Locate the cell with the specified text and output its [X, Y] center coordinate. 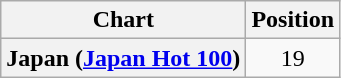
Position [293, 20]
Japan (Japan Hot 100) [124, 58]
Chart [124, 20]
19 [293, 58]
